Detect which cell encompasses the target text, then output its (X, Y) center coordinate. 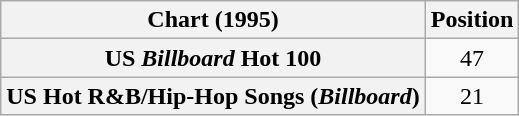
Chart (1995) (213, 20)
21 (472, 96)
47 (472, 58)
US Hot R&B/Hip-Hop Songs (Billboard) (213, 96)
US Billboard Hot 100 (213, 58)
Position (472, 20)
